From the cell containing the given text, extract its center point as (x, y) coordinate. 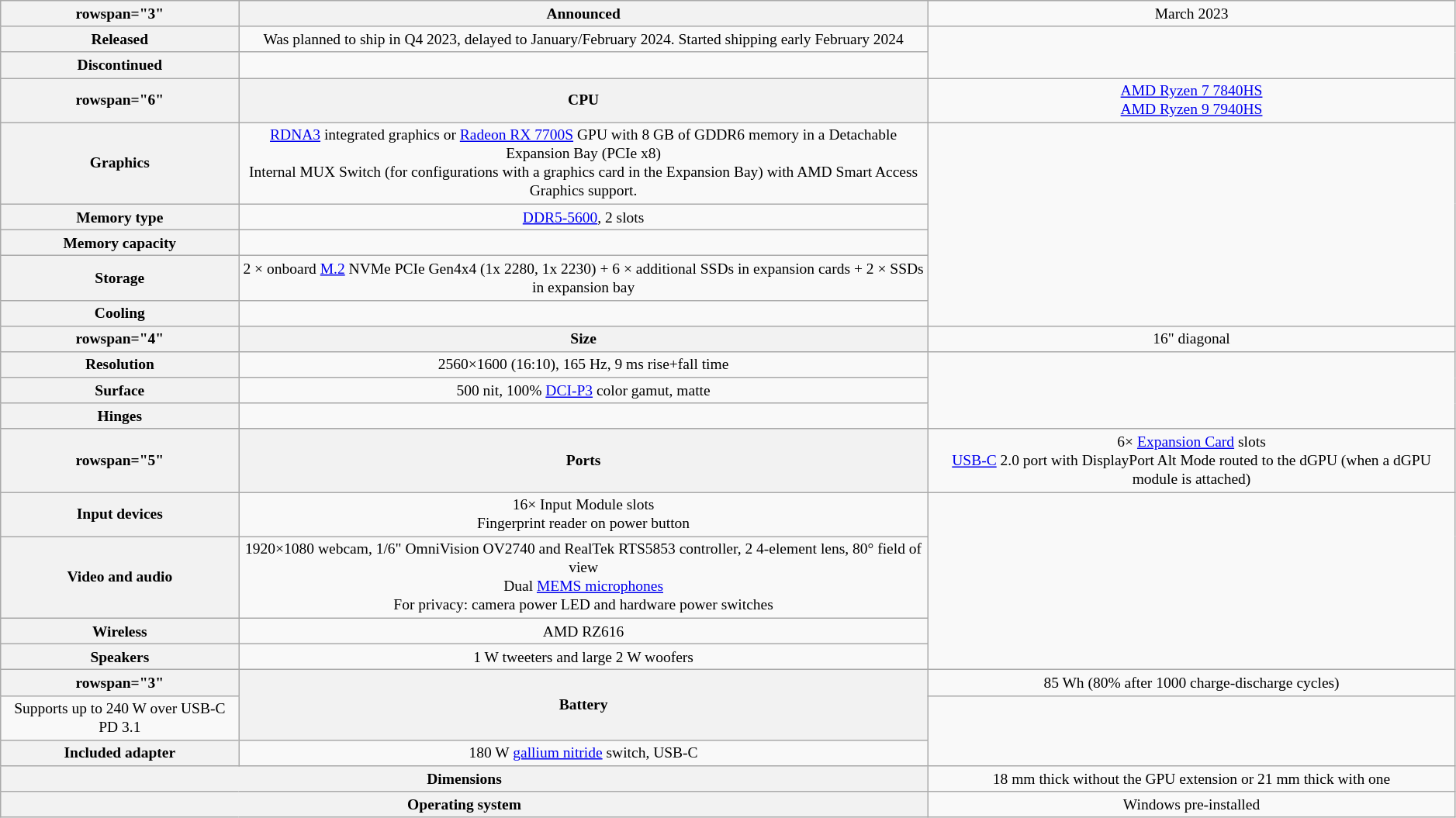
March 2023 (1191, 14)
DDR5-5600, 2 slots (583, 217)
Memory capacity (119, 242)
Released (119, 39)
Input devices (119, 515)
Graphics (119, 163)
Cooling (119, 313)
Ports (583, 461)
Discontinued (119, 65)
18 mm thick without the GPU extension or 21 mm thick with one (1191, 778)
85 Wh (80% after 1000 charge-discharge cycles) (1191, 682)
Hinges (119, 416)
6× Expansion Card slotsUSB-C 2.0 port with DisplayPort Alt Mode routed to the dGPU (when a dGPU module is attached) (1191, 461)
Dimensions (465, 778)
Memory type (119, 217)
Battery (583, 706)
rowspan="6" (119, 101)
Announced (583, 14)
Was planned to ship in Q4 2023, delayed to January/February 2024. Started shipping early February 2024 (583, 39)
Video and audio (119, 577)
Operating system (465, 805)
AMD RZ616 (583, 631)
AMD Ryzen 7 7840HSAMD Ryzen 9 7940HS (1191, 101)
180 W gallium nitride switch, USB-C (583, 752)
1 W tweeters and large 2 W woofers (583, 658)
500 nit, 100% DCI-P3 color gamut, matte (583, 391)
16× Input Module slotsFingerprint reader on power button (583, 515)
Surface (119, 391)
Supports up to 240 W over USB-C PD 3.1 (119, 718)
Speakers (119, 658)
Size (583, 338)
CPU (583, 101)
Included adapter (119, 752)
2 × onboard M.2 NVMe PCIe Gen4x4 (1x 2280, 1x 2230) + 6 × additional SSDs in expansion cards + 2 × SSDs in expansion bay (583, 278)
rowspan="5" (119, 461)
2560×1600 (16:10), 165 Hz, 9 ms rise+fall time (583, 364)
Wireless (119, 631)
Storage (119, 278)
rowspan="4" (119, 338)
16" diagonal (1191, 338)
Resolution (119, 364)
Windows pre-installed (1191, 805)
